Pinpoint the cell where the given text exists, returning its [X, Y] midpoint coordinate. 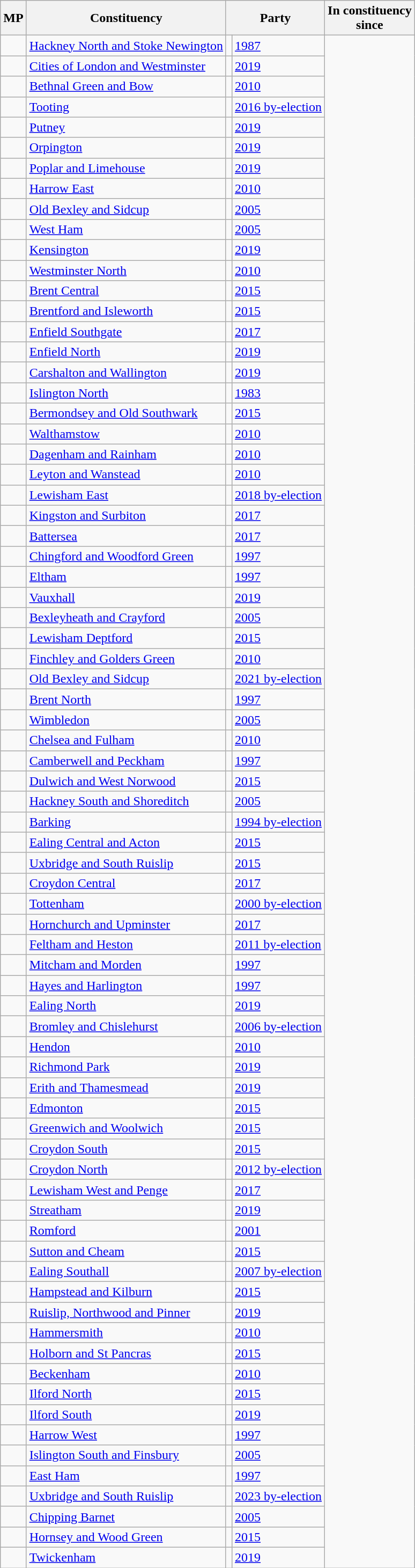
Barking [126, 822]
Bermondsey and Old Southwark [126, 413]
West Ham [126, 229]
Putney [126, 127]
2012 by-election [279, 1169]
Party [275, 18]
Romford [126, 1230]
2021 by-election [279, 679]
Westminster North [126, 270]
Chipping Barnet [126, 1516]
Beckenham [126, 1374]
2007 by-election [279, 1272]
Brent Central [126, 291]
Wimbledon [126, 720]
Hampstead and Kilburn [126, 1292]
Hornchurch and Upminster [126, 924]
1983 [279, 393]
Vauxhall [126, 597]
Ilford North [126, 1394]
Holborn and St Pancras [126, 1353]
Hackney South and Shoreditch [126, 801]
Kingston and Surbiton [126, 515]
Bromley and Chislehurst [126, 1026]
Finchley and Golders Green [126, 659]
Ealing North [126, 1006]
Islington North [126, 393]
Dagenham and Rainham [126, 454]
Chelsea and Fulham [126, 740]
Richmond Park [126, 1067]
Hammersmith [126, 1333]
Camberwell and Peckham [126, 761]
2018 by-election [279, 495]
2000 by-election [279, 903]
Feltham and Heston [126, 945]
Cities of London and Westminster [126, 66]
1987 [279, 46]
Croydon Central [126, 883]
Croydon South [126, 1149]
Ealing Southall [126, 1272]
Edmonton [126, 1108]
Leyton and Wanstead [126, 475]
Hackney North and Stoke Newington [126, 46]
Ruislip, Northwood and Pinner [126, 1312]
2016 by-election [279, 107]
Hayes and Harlington [126, 986]
Harrow West [126, 1435]
Battersea [126, 536]
MP [13, 18]
Brent North [126, 699]
Chingford and Woodford Green [126, 556]
Enfield North [126, 352]
Bexleyheath and Crayford [126, 618]
Tooting [126, 107]
Twickenham [126, 1557]
Carshalton and Wallington [126, 373]
Poplar and Limehouse [126, 168]
Croydon North [126, 1169]
Hornsey and Wood Green [126, 1537]
Enfield Southgate [126, 332]
2011 by-election [279, 945]
Lewisham Deptford [126, 638]
Ilford South [126, 1414]
Erith and Thamesmead [126, 1088]
Lewisham West and Penge [126, 1190]
Streatham [126, 1210]
Kensington [126, 250]
Dulwich and West Norwood [126, 781]
East Ham [126, 1476]
Greenwich and Woolwich [126, 1128]
Bethnal Green and Bow [126, 86]
Harrow East [126, 188]
Tottenham [126, 903]
2001 [279, 1230]
Hendon [126, 1047]
In constituencysince [370, 18]
Islington South and Finsbury [126, 1455]
Sutton and Cheam [126, 1251]
1994 by-election [279, 822]
Mitcham and Morden [126, 965]
Ealing Central and Acton [126, 842]
Orpington [126, 148]
Constituency [126, 18]
2006 by-election [279, 1026]
2023 by-election [279, 1496]
Brentford and Isleworth [126, 311]
Lewisham East [126, 495]
Eltham [126, 577]
Walthamstow [126, 434]
